Return the [X, Y] coordinate for the center point of the cell that contains the specified text.  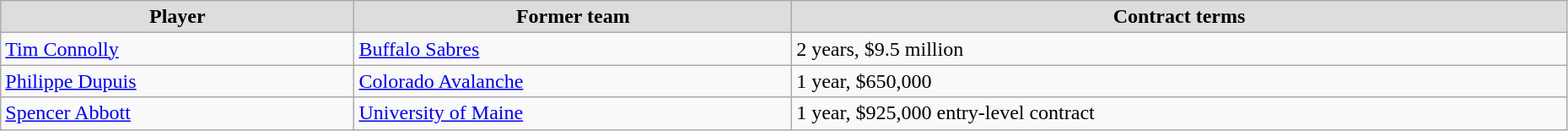
Spencer Abbott [177, 113]
2 years, $9.5 million [1179, 49]
Player [177, 17]
University of Maine [574, 113]
Philippe Dupuis [177, 81]
Contract terms [1179, 17]
Former team [574, 17]
Tim Connolly [177, 49]
1 year, $650,000 [1179, 81]
Buffalo Sabres [574, 49]
Colorado Avalanche [574, 81]
1 year, $925,000 entry-level contract [1179, 113]
